Search for the cell housing the specified text and yield its [X, Y] center coordinate. 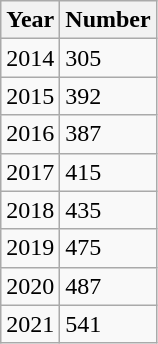
2019 [30, 248]
2020 [30, 286]
435 [108, 210]
Number [108, 20]
2015 [30, 96]
2017 [30, 172]
392 [108, 96]
2018 [30, 210]
305 [108, 58]
Year [30, 20]
415 [108, 172]
487 [108, 286]
541 [108, 324]
2016 [30, 134]
387 [108, 134]
475 [108, 248]
2021 [30, 324]
2014 [30, 58]
